Provide the [X, Y] coordinate of the cell's center where the given text is located.  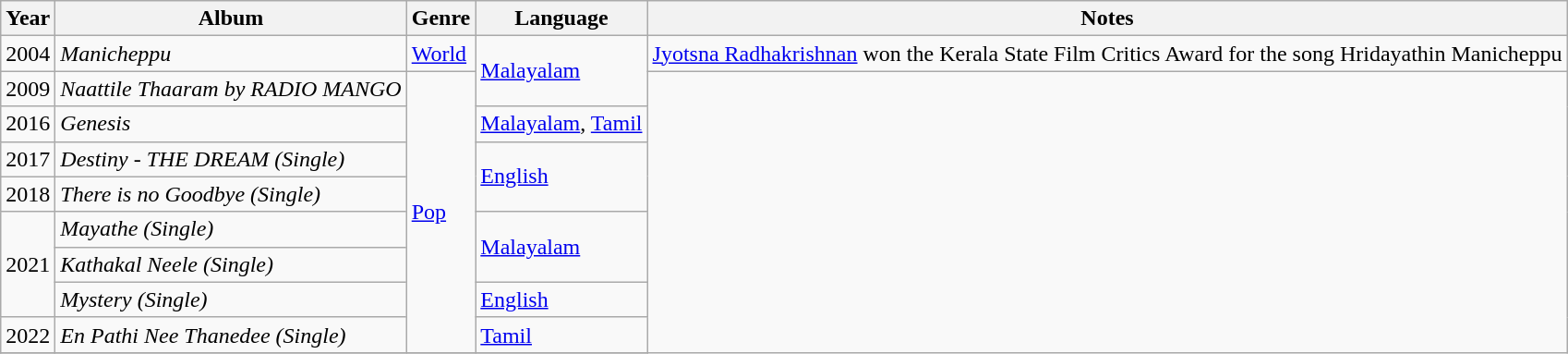
Notes [1107, 18]
Genre [441, 18]
2017 [28, 159]
World [441, 54]
Year [28, 18]
2016 [28, 124]
There is no Goodbye (Single) [231, 194]
Malayalam, Tamil [561, 124]
Mayathe (Single) [231, 229]
Language [561, 18]
Destiny - THE DREAM (Single) [231, 159]
Tamil [561, 335]
Mystery (Single) [231, 299]
Manicheppu [231, 54]
2004 [28, 54]
Genesis [231, 124]
Pop [441, 212]
Naattile Thaaram by RADIO MANGO [231, 89]
Jyotsna Radhakrishnan won the Kerala State Film Critics Award for the song Hridayathin Manicheppu [1107, 54]
2009 [28, 89]
2018 [28, 194]
Album [231, 18]
2022 [28, 335]
En Pathi Nee Thanedee (Single) [231, 335]
Kathakal Neele (Single) [231, 264]
2021 [28, 264]
